Return [X, Y] of the center of cell containing provided text 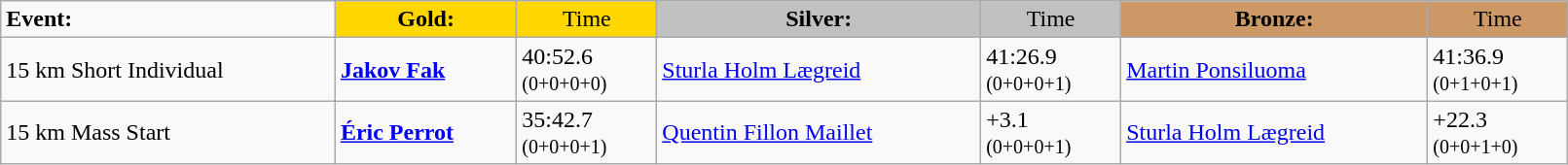
Gold: [425, 19]
15 km Mass Start [168, 132]
35:42.7(0+0+0+1) [587, 132]
Event: [168, 19]
+3.1(0+0+0+1) [1051, 132]
Éric Perrot [425, 132]
+22.3(0+0+1+0) [1498, 132]
Silver: [820, 19]
Bronze: [1275, 19]
41:26.9(0+0+0+1) [1051, 70]
15 km Short Individual [168, 70]
Quentin Fillon Maillet [820, 132]
41:36.9(0+1+0+1) [1498, 70]
Martin Ponsiluoma [1275, 70]
Jakov Fak [425, 70]
40:52.6(0+0+0+0) [587, 70]
